Search for the cell housing the specified text and yield its [x, y] center coordinate. 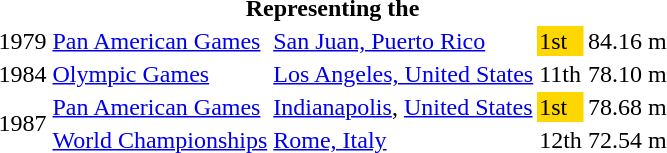
Indianapolis, United States [404, 107]
San Juan, Puerto Rico [404, 41]
Olympic Games [160, 74]
Los Angeles, United States [404, 74]
11th [561, 74]
